Return (X, Y) of the center of cell containing provided text 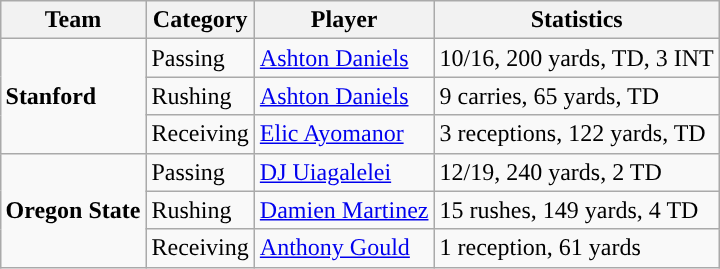
Damien Martinez (344, 210)
Elic Ayomanor (344, 134)
Oregon State (73, 210)
12/19, 240 yards, 2 TD (576, 172)
3 receptions, 122 yards, TD (576, 134)
Stanford (73, 96)
15 rushes, 149 yards, 4 TD (576, 210)
1 reception, 61 yards (576, 248)
Anthony Gould (344, 248)
10/16, 200 yards, TD, 3 INT (576, 58)
Team (73, 20)
Player (344, 20)
Statistics (576, 20)
DJ Uiagalelei (344, 172)
9 carries, 65 yards, TD (576, 96)
Category (200, 20)
